Search for the cell housing the specified text and yield its (x, y) center coordinate. 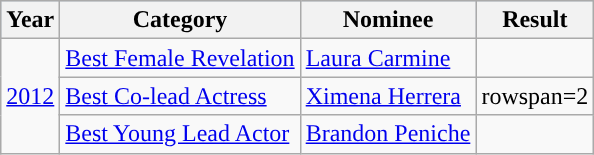
Category (180, 20)
Nominee (388, 20)
rowspan=2 (535, 96)
Ximena Herrera (388, 96)
Best Young Lead Actor (180, 134)
2012 (30, 96)
Best Female Revelation (180, 58)
Result (535, 20)
Best Co-lead Actress (180, 96)
Laura Carmine (388, 58)
Brandon Peniche (388, 134)
Year (30, 20)
